Identify which cell holds the provided text, then report its (X, Y) central coordinate. 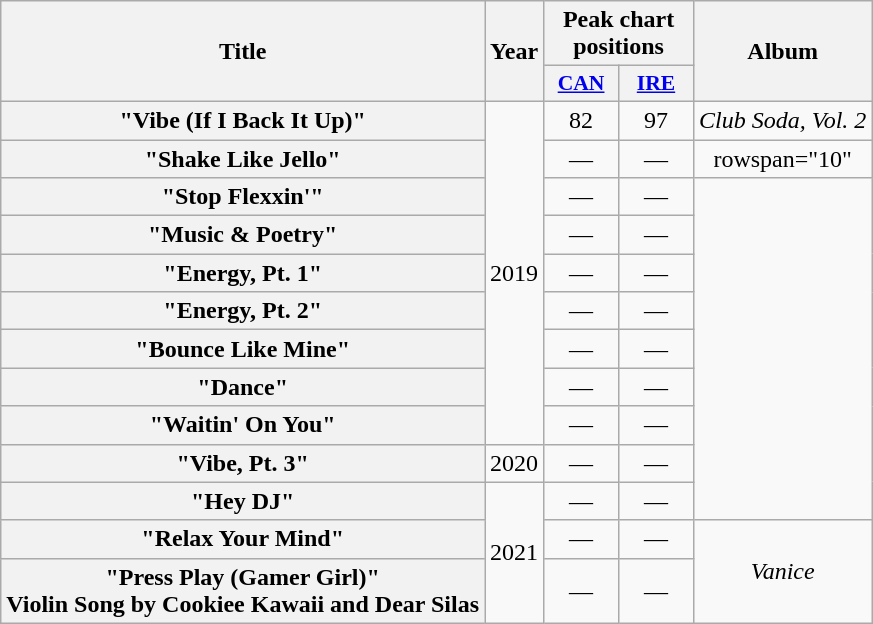
CAN (582, 84)
rowspan="10" (782, 159)
97 (656, 120)
2019 (514, 272)
"Energy, Pt. 1" (243, 273)
"Shake Like Jello" (243, 159)
"Bounce Like Mine" (243, 349)
Album (782, 52)
2020 (514, 463)
Title (243, 52)
"Vibe, Pt. 3" (243, 463)
"Relax Your Mind" (243, 539)
82 (582, 120)
"Waitin' On You" (243, 425)
"Hey DJ" (243, 501)
"Press Play (Gamer Girl)"Violin Song by Cookiee Kawaii and Dear Silas (243, 590)
Year (514, 52)
2021 (514, 552)
"Dance" (243, 387)
"Music & Poetry" (243, 235)
Club Soda, Vol. 2 (782, 120)
Vanice (782, 572)
"Stop Flexxin'" (243, 197)
IRE (656, 84)
"Vibe (If I Back It Up)" (243, 120)
Peak chart positions (619, 34)
"Energy, Pt. 2" (243, 311)
